Return the [x, y] coordinate for the center point of the cell that contains the specified text.  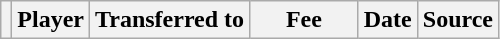
Transferred to [170, 20]
Source [458, 20]
Fee [304, 20]
Player [51, 20]
Date [388, 20]
